From the cell containing the given text, extract its center point as (X, Y) coordinate. 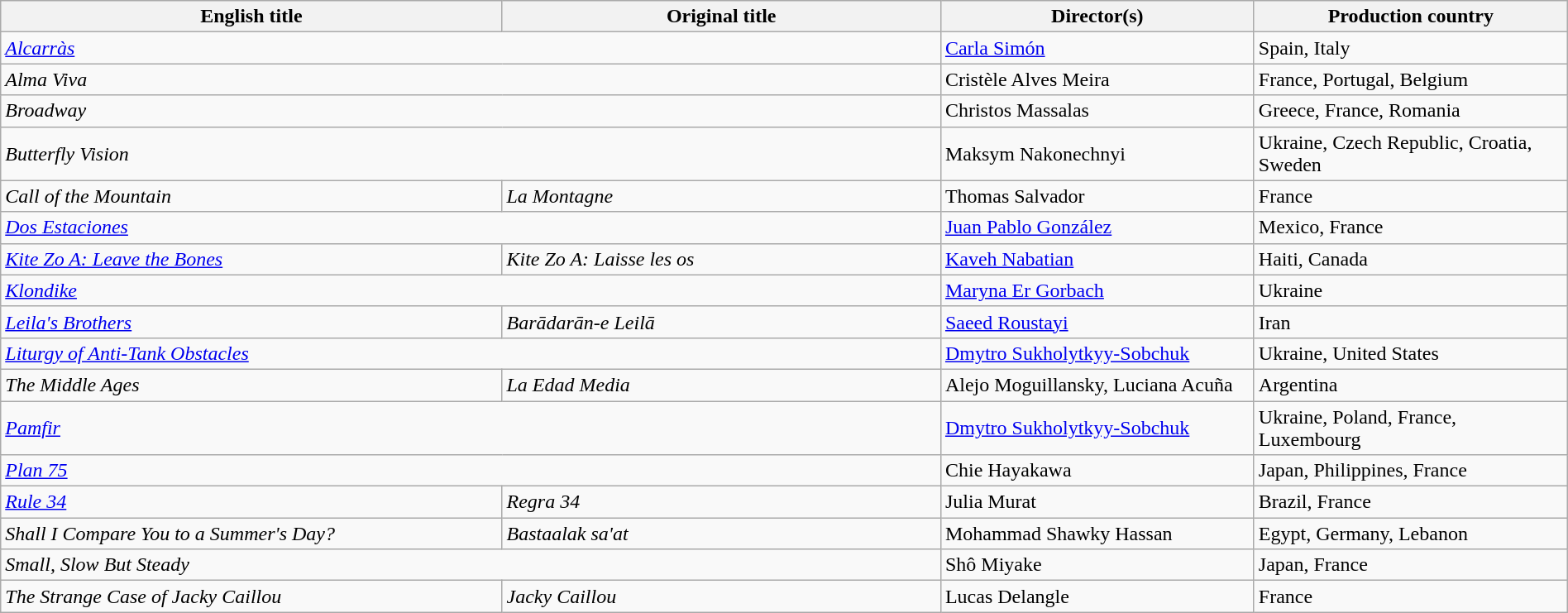
Juan Pablo González (1097, 227)
Japan, Philippines, France (1411, 471)
Christos Massalas (1097, 111)
Spain, Italy (1411, 48)
Shall I Compare You to a Summer's Day? (251, 534)
Leila's Brothers (251, 322)
Argentina (1411, 385)
Brazil, France (1411, 502)
Haiti, Canada (1411, 259)
Mexico, France (1411, 227)
Kite Zo A: Laisse les os (721, 259)
Liturgy of Anti-Tank Obstacles (471, 353)
Shô Miyake (1097, 565)
Rule 34 (251, 502)
Iran (1411, 322)
Julia Murat (1097, 502)
Jacky Caillou (721, 596)
Alma Viva (471, 79)
La Edad Media (721, 385)
The Middle Ages (251, 385)
Egypt, Germany, Lebanon (1411, 534)
Director(s) (1097, 17)
Mohammad Shawky Hassan (1097, 534)
La Montagne (721, 196)
Ukraine (1411, 290)
Thomas Salvador (1097, 196)
Original title (721, 17)
Kaveh Nabatian (1097, 259)
Pamfir (471, 427)
Chie Hayakawa (1097, 471)
Bastaalak sa'at (721, 534)
Small, Slow But Steady (471, 565)
Greece, France, Romania (1411, 111)
Carla Simón (1097, 48)
Alcarràs (471, 48)
Saeed Roustayi (1097, 322)
English title (251, 17)
Butterfly Vision (471, 154)
Japan, France (1411, 565)
Kite Zo A: Leave the Bones (251, 259)
Ukraine, United States (1411, 353)
Cristèle Alves Meira (1097, 79)
Lucas Delangle (1097, 596)
Broadway (471, 111)
Ukraine, Czech Republic, Croatia, Sweden (1411, 154)
Ukraine, Poland, France, Luxembourg (1411, 427)
The Strange Case of Jacky Caillou (251, 596)
Maksym Nakonechnyi (1097, 154)
France, Portugal, Belgium (1411, 79)
Production country (1411, 17)
Dos Estaciones (471, 227)
Barādarān-e Leilā (721, 322)
Alejo Moguillansky, Luciana Acuña (1097, 385)
Call of the Mountain (251, 196)
Maryna Er Gorbach (1097, 290)
Klondike (471, 290)
Regra 34 (721, 502)
Plan 75 (471, 471)
